Capture the cell that displays the provided text and extract its (x, y) central coordinate. 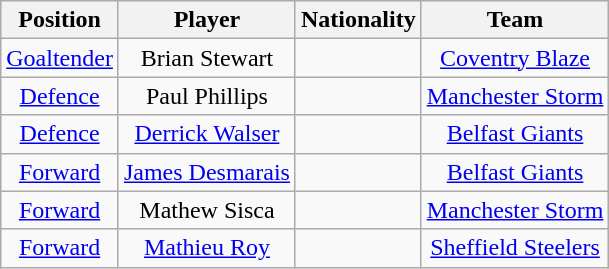
Brian Stewart (206, 58)
Team (515, 20)
James Desmarais (206, 172)
Mathieu Roy (206, 248)
Player (206, 20)
Paul Phillips (206, 96)
Coventry Blaze (515, 58)
Nationality (358, 20)
Goaltender (60, 58)
Position (60, 20)
Derrick Walser (206, 134)
Sheffield Steelers (515, 248)
Mathew Sisca (206, 210)
